Search for the cell housing the specified text and yield its (x, y) center coordinate. 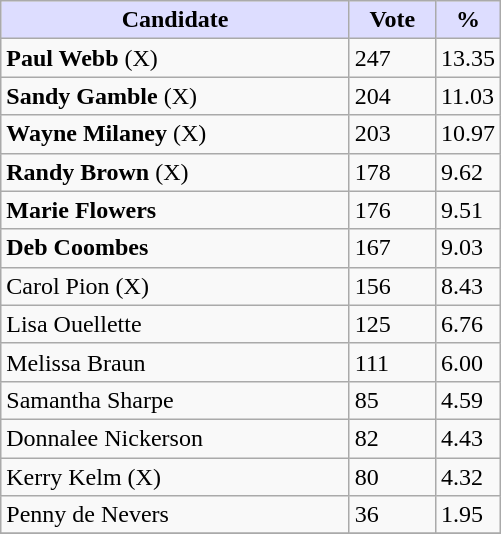
9.51 (468, 210)
Sandy Gamble (X) (176, 96)
176 (392, 210)
156 (392, 286)
9.62 (468, 172)
11.03 (468, 96)
10.97 (468, 134)
167 (392, 248)
Candidate (176, 20)
82 (392, 438)
Melissa Braun (176, 362)
8.43 (468, 286)
Vote (392, 20)
% (468, 20)
80 (392, 477)
125 (392, 324)
36 (392, 515)
204 (392, 96)
6.76 (468, 324)
4.43 (468, 438)
Randy Brown (X) (176, 172)
1.95 (468, 515)
247 (392, 58)
13.35 (468, 58)
Paul Webb (X) (176, 58)
Lisa Ouellette (176, 324)
Kerry Kelm (X) (176, 477)
178 (392, 172)
6.00 (468, 362)
Marie Flowers (176, 210)
9.03 (468, 248)
85 (392, 400)
Deb Coombes (176, 248)
111 (392, 362)
203 (392, 134)
Samantha Sharpe (176, 400)
4.32 (468, 477)
4.59 (468, 400)
Donnalee Nickerson (176, 438)
Carol Pion (X) (176, 286)
Wayne Milaney (X) (176, 134)
Penny de Nevers (176, 515)
